Extract the [x, y] coordinate from the center of the cell holding the provided text.  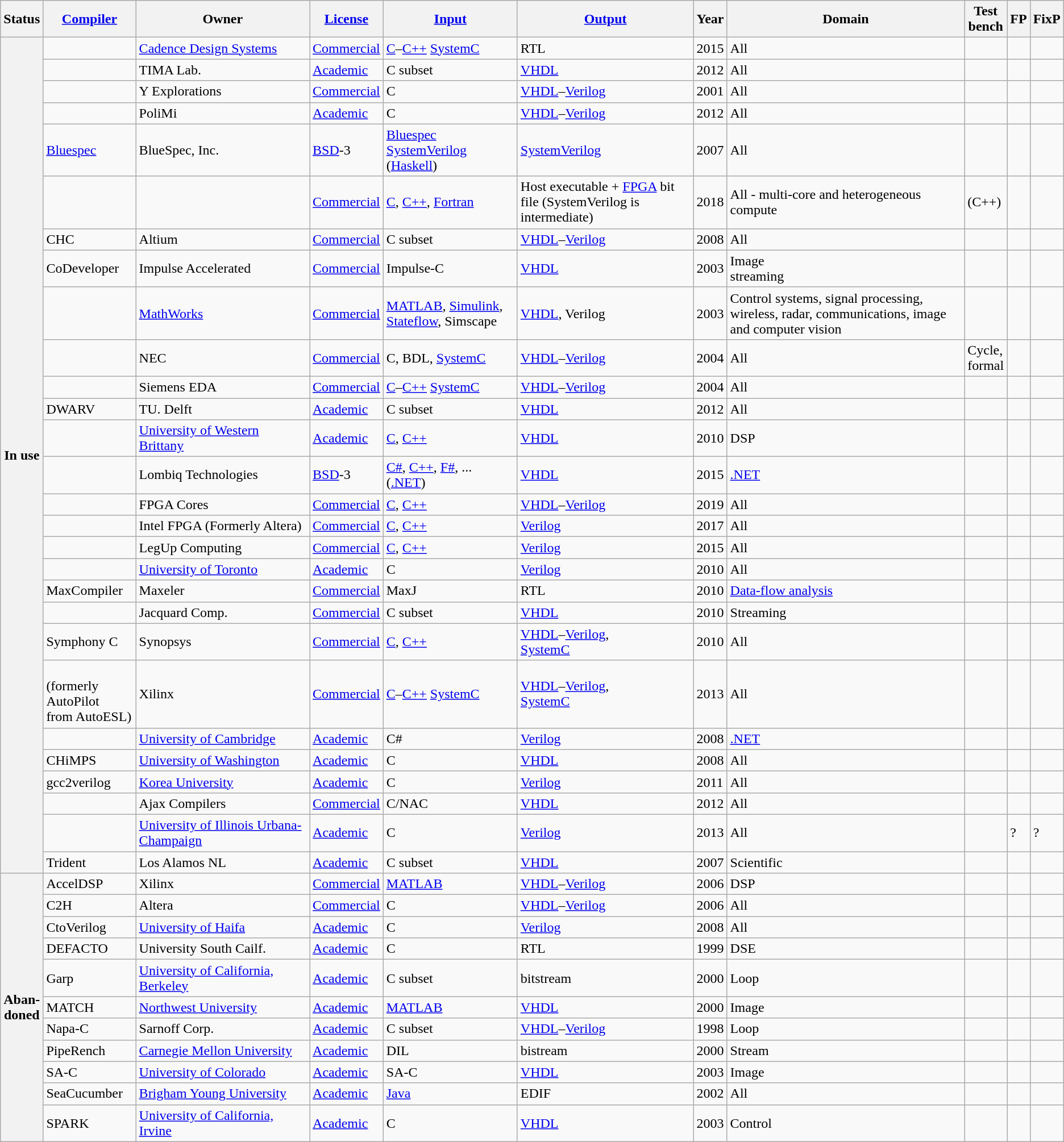
University of Colorado [223, 1072]
Synopsys [223, 642]
PipeRench [90, 1051]
AccelDSP [90, 884]
Siemens EDA [223, 387]
Aban-doned [22, 1008]
bitstream [605, 978]
C, BDL, SystemC [450, 358]
2019 [710, 505]
Stream [846, 1051]
SPARK [90, 1123]
2017 [710, 526]
VHDL, Verilog [605, 313]
Scientific [846, 862]
FP [1019, 19]
C# [450, 739]
Testbench [986, 19]
C2H [90, 906]
MATLAB, Simulink, Stateflow, Simscape [450, 313]
FPGA Cores [223, 505]
MaxCompiler [90, 591]
Streaming [846, 612]
Northwest University [223, 1007]
LegUp Computing [223, 548]
Brigham Young University [223, 1094]
2001 [710, 91]
Domain [846, 19]
DIL [450, 1051]
Napa-C [90, 1029]
Control systems, signal processing, wireless, radar, communications, image and computer vision [846, 313]
In use [22, 456]
Cadence Design Systems [223, 48]
PoliMi [223, 113]
Altium [223, 239]
MathWorks [223, 313]
Garp [90, 978]
Sarnoff Corp. [223, 1029]
Altera [223, 906]
Data-flow analysis [846, 591]
University of California, Irvine [223, 1123]
(C++) [986, 202]
Host executable + FPGA bit file (SystemVerilog is intermediate) [605, 202]
C, C++, Fortran [450, 202]
Carnegie Mellon University [223, 1051]
DSE [846, 949]
bistream [605, 1051]
2011 [710, 782]
University of Illinois Urbana-Champaign [223, 833]
Year [710, 19]
1998 [710, 1029]
Intel FPGA (Formerly Altera) [223, 526]
Status [22, 19]
Los Alamos NL [223, 862]
TIMA Lab. [223, 70]
Symphony C [90, 642]
University of California, Berkeley [223, 978]
Ajax Compilers [223, 803]
Maxeler [223, 591]
Impulse Accelerated [223, 268]
CHiMPS [90, 760]
C#, C++, F#, ...(.NET) [450, 475]
BlueSpec, Inc. [223, 150]
DWARV [90, 409]
All - multi-core and heterogeneous compute [846, 202]
Lombiq Technologies [223, 475]
CHC [90, 239]
University of Haifa [223, 927]
2018 [710, 202]
Korea University [223, 782]
University of Western Brittany [223, 439]
NEC [223, 358]
Trident [90, 862]
FixP [1047, 19]
Impulse-C [450, 268]
(formerly AutoPilotfrom AutoESL) [90, 694]
Java [450, 1094]
2002 [710, 1094]
Bluespec [90, 150]
University of Washington [223, 760]
Bluespec SystemVerilog(Haskell) [450, 150]
Jacquard Comp. [223, 612]
CoDeveloper [90, 268]
SeaCucumber [90, 1094]
1999 [710, 949]
Control [846, 1123]
University of Toronto [223, 569]
TU. Delft [223, 409]
Y Explorations [223, 91]
Owner [223, 19]
EDIF [605, 1094]
C/NAC [450, 803]
CtoVerilog [90, 927]
gcc2verilog [90, 782]
Output [605, 19]
MaxJ [450, 591]
Imagestreaming [846, 268]
University South Cailf. [223, 949]
License [347, 19]
Cycle,formal [986, 358]
University of Cambridge [223, 739]
Input [450, 19]
DEFACTO [90, 949]
Compiler [90, 19]
MATCH [90, 1007]
SystemVerilog [605, 150]
